Determine the [x, y] coordinate at the center of the cell enclosing the given text.  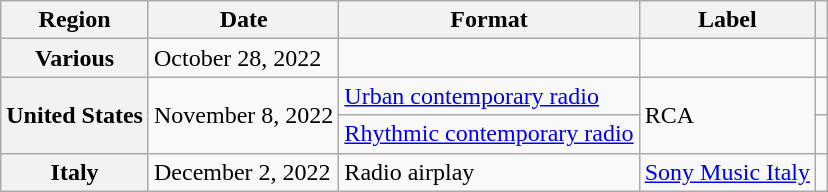
RCA [727, 115]
Label [727, 20]
Sony Music Italy [727, 172]
December 2, 2022 [243, 172]
Region [75, 20]
Radio airplay [489, 172]
Rhythmic contemporary radio [489, 134]
Date [243, 20]
Italy [75, 172]
Urban contemporary radio [489, 96]
Format [489, 20]
November 8, 2022 [243, 115]
Various [75, 58]
October 28, 2022 [243, 58]
United States [75, 115]
